Detect which cell encompasses the target text, then output its [x, y] center coordinate. 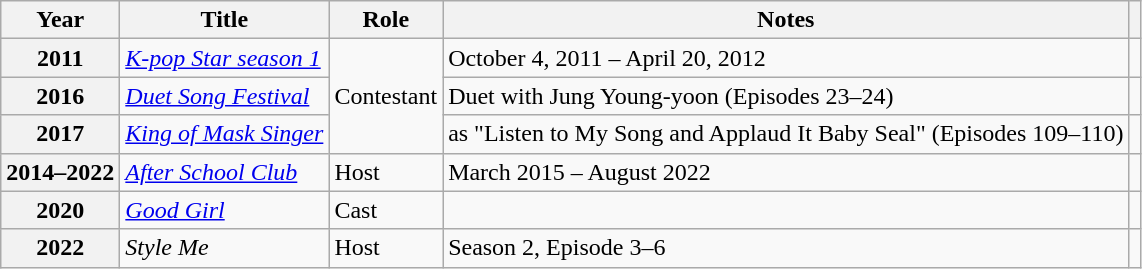
Duet with Jung Young-yoon (Episodes 23–24) [786, 96]
After School Club [224, 172]
2014–2022 [60, 172]
Contestant [386, 96]
Title [224, 20]
King of Mask Singer [224, 134]
2016 [60, 96]
Year [60, 20]
2020 [60, 210]
K-pop Star season 1 [224, 58]
Role [386, 20]
as "Listen to My Song and Applaud It Baby Seal" (Episodes 109–110) [786, 134]
2011 [60, 58]
Notes [786, 20]
2022 [60, 248]
October 4, 2011 – April 20, 2012 [786, 58]
Duet Song Festival [224, 96]
Cast [386, 210]
2017 [60, 134]
March 2015 – August 2022 [786, 172]
Season 2, Episode 3–6 [786, 248]
Good Girl [224, 210]
Style Me [224, 248]
